Extract the (X, Y) coordinate from the center of the cell holding the provided text.  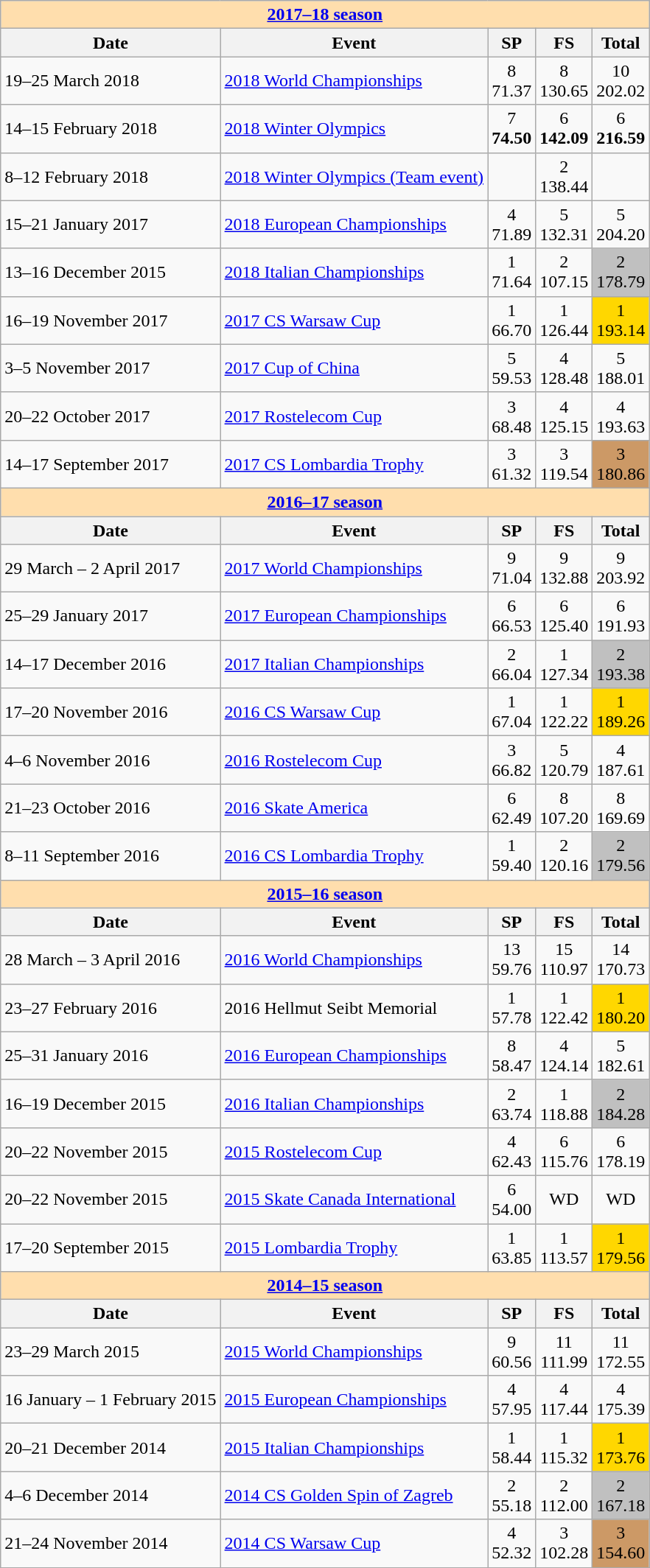
16–19 December 2015 (111, 1104)
2016 CS Lombardia Trophy (354, 856)
3 66.82 (511, 760)
16 January – 1 February 2015 (111, 1400)
2017 Rostelecom Cup (354, 416)
2 120.16 (565, 856)
2015 World Championships (354, 1351)
2014 CS Warsaw Cup (354, 1543)
1 57.78 (511, 1008)
13 59.76 (511, 959)
4 128.48 (565, 368)
6 62.49 (511, 808)
2 178.79 (621, 273)
8 107.20 (565, 808)
2016 Skate America (354, 808)
29 March – 2 April 2017 (111, 569)
8–11 September 2016 (111, 856)
2 107.15 (565, 273)
2018 World Championships (354, 81)
4 57.95 (511, 1400)
3 154.60 (621, 1543)
21–23 October 2016 (111, 808)
23–27 February 2016 (111, 1008)
1 63.85 (511, 1247)
6 142.09 (565, 128)
2017 CS Warsaw Cup (354, 320)
4–6 December 2014 (111, 1496)
2018 Italian Championships (354, 273)
14–17 September 2017 (111, 464)
9 132.88 (565, 569)
2015 Skate Canada International (354, 1200)
6 66.53 (511, 616)
14 170.73 (621, 959)
4 62.43 (511, 1151)
2015 Rostelecom Cup (354, 1151)
23–29 March 2015 (111, 1351)
1 115.32 (565, 1447)
2 66.04 (511, 665)
8 58.47 (511, 1055)
2 179.56 (621, 856)
13–16 December 2015 (111, 273)
2 55.18 (511, 1496)
8–12 February 2018 (111, 177)
3 102.28 (565, 1543)
2016 Hellmut Seibt Memorial (354, 1008)
4 117.44 (565, 1400)
25–31 January 2016 (111, 1055)
6 191.93 (621, 616)
2015–16 season (325, 894)
9 60.56 (511, 1351)
7 74.50 (511, 128)
8 71.37 (511, 81)
2 63.74 (511, 1104)
1 179.56 (621, 1247)
2017 World Championships (354, 569)
5 132.31 (565, 224)
4 187.61 (621, 760)
6 178.19 (621, 1151)
3 61.32 (511, 464)
5 59.53 (511, 368)
16–19 November 2017 (111, 320)
2018 Winter Olympics (354, 128)
2 112.00 (565, 1496)
1 118.88 (565, 1104)
4 125.15 (565, 416)
10 202.02 (621, 81)
2 193.38 (621, 665)
2018 European Championships (354, 224)
2015 European Championships (354, 1400)
3 180.86 (621, 464)
2015 Lombardia Trophy (354, 1247)
2 167.18 (621, 1496)
1 122.22 (565, 712)
6 54.00 (511, 1200)
5 204.20 (621, 224)
20–21 December 2014 (111, 1447)
2016 CS Warsaw Cup (354, 712)
1 58.44 (511, 1447)
28 March – 3 April 2016 (111, 959)
14–15 February 2018 (111, 128)
2016 World Championships (354, 959)
11 111.99 (565, 1351)
1 67.04 (511, 712)
2016–17 season (325, 502)
5 182.61 (621, 1055)
2014 CS Golden Spin of Zagreb (354, 1496)
9 203.92 (621, 569)
9 71.04 (511, 569)
4 175.39 (621, 1400)
1 122.42 (565, 1008)
21–24 November 2014 (111, 1543)
4 124.14 (565, 1055)
4 52.32 (511, 1543)
6 216.59 (621, 128)
4 71.89 (511, 224)
19–25 March 2018 (111, 81)
1 113.57 (565, 1247)
2 184.28 (621, 1104)
4 193.63 (621, 416)
3–5 November 2017 (111, 368)
1 180.20 (621, 1008)
1 66.70 (511, 320)
2017 Cup of China (354, 368)
8 169.69 (621, 808)
2014–15 season (325, 1286)
6 115.76 (565, 1151)
1 126.44 (565, 320)
2015 Italian Championships (354, 1447)
1 127.34 (565, 665)
15 110.97 (565, 959)
2017 European Championships (354, 616)
5 120.79 (565, 760)
2018 Winter Olympics (Team event) (354, 177)
6 125.40 (565, 616)
1 189.26 (621, 712)
5 188.01 (621, 368)
4–6 November 2016 (111, 760)
2016 European Championships (354, 1055)
1 71.64 (511, 273)
15–21 January 2017 (111, 224)
2017 Italian Championships (354, 665)
3 119.54 (565, 464)
8 130.65 (565, 81)
1 193.14 (621, 320)
2017 CS Lombardia Trophy (354, 464)
20–22 October 2017 (111, 416)
25–29 January 2017 (111, 616)
1 173.76 (621, 1447)
3 68.48 (511, 416)
14–17 December 2016 (111, 665)
17–20 November 2016 (111, 712)
2017–18 season (325, 15)
2016 Rostelecom Cup (354, 760)
2016 Italian Championships (354, 1104)
11 172.55 (621, 1351)
1 59.40 (511, 856)
2 138.44 (565, 177)
17–20 September 2015 (111, 1247)
